Locate the cell with the specified text and output its (X, Y) center coordinate. 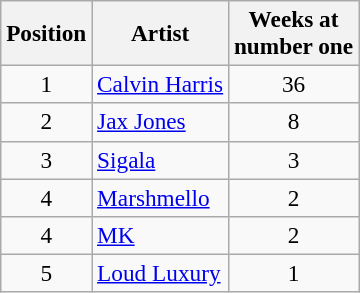
Loud Luxury (160, 273)
Jax Jones (160, 122)
Calvin Harris (160, 84)
Artist (160, 32)
5 (46, 273)
Marshmello (160, 197)
MK (160, 235)
Weeks atnumber one (294, 32)
Sigala (160, 160)
Position (46, 32)
36 (294, 84)
8 (294, 122)
